Return the [x, y] coordinate for the center point of the cell that contains the specified text.  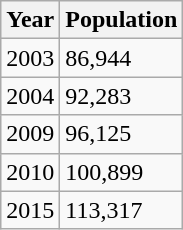
Year [30, 20]
2010 [30, 172]
2009 [30, 134]
2004 [30, 96]
113,317 [122, 210]
2003 [30, 58]
96,125 [122, 134]
Population [122, 20]
86,944 [122, 58]
2015 [30, 210]
92,283 [122, 96]
100,899 [122, 172]
